Return (x, y) of the center of cell containing provided text 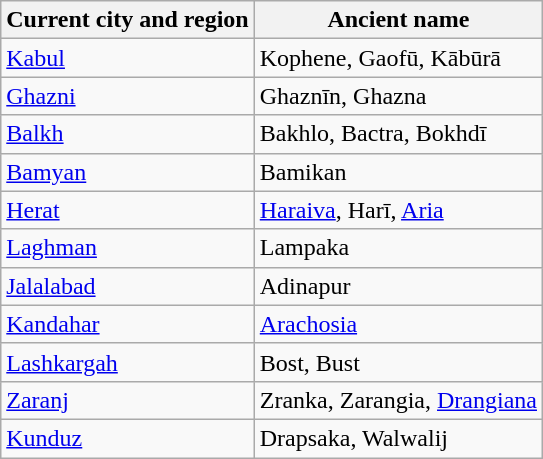
Drapsaka, Walwalij (398, 438)
Jalalabad (128, 286)
Kandahar (128, 324)
Zranka, Zarangia, Drangiana (398, 400)
Lampaka (398, 248)
Kophene, Gaofū, Kābūrā (398, 58)
Zaranj (128, 400)
Ghaznīn, Ghazna (398, 96)
Ghazni (128, 96)
Bakhlo, Bactra, Bokhdī (398, 134)
Current city and region (128, 20)
Laghman (128, 248)
Herat (128, 210)
Balkh (128, 134)
Adinapur (398, 286)
Lashkargah (128, 362)
Bamikan (398, 172)
Kabul (128, 58)
Kunduz (128, 438)
Bost, Bust (398, 362)
Haraiva, Harī, Aria (398, 210)
Arachosia (398, 324)
Bamyan (128, 172)
Ancient name (398, 20)
